Locate the cell with the specified text and output its (x, y) center coordinate. 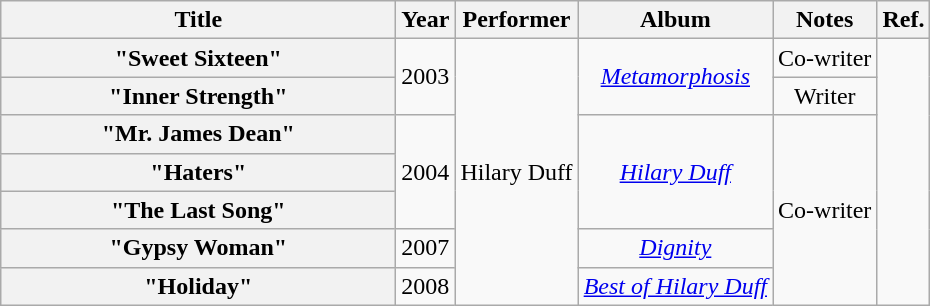
"The Last Song" (198, 210)
Performer (516, 20)
"Gypsy Woman" (198, 248)
2004 (426, 172)
Year (426, 20)
Ref. (904, 20)
"Haters" (198, 172)
2003 (426, 77)
2007 (426, 248)
"Sweet Sixteen" (198, 58)
Notes (825, 20)
"Mr. James Dean" (198, 134)
Metamorphosis (675, 77)
"Holiday" (198, 286)
"Inner Strength" (198, 96)
Dignity (675, 248)
2008 (426, 286)
Album (675, 20)
Writer (825, 96)
Title (198, 20)
Best of Hilary Duff (675, 286)
